Extract the (X, Y) coordinate from the center of the cell holding the provided text.  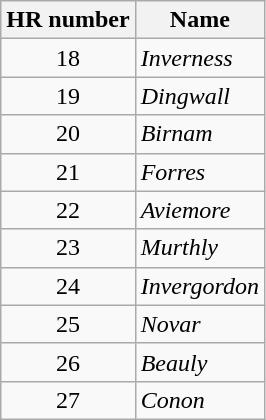
Birnam (200, 134)
21 (68, 172)
Conon (200, 400)
18 (68, 58)
25 (68, 324)
Name (200, 20)
20 (68, 134)
23 (68, 248)
Aviemore (200, 210)
Inverness (200, 58)
Murthly (200, 248)
HR number (68, 20)
Novar (200, 324)
Invergordon (200, 286)
24 (68, 286)
Forres (200, 172)
Beauly (200, 362)
26 (68, 362)
22 (68, 210)
Dingwall (200, 96)
27 (68, 400)
19 (68, 96)
